Extract the [X, Y] coordinate from the center of the cell holding the provided text.  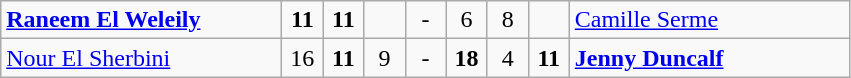
Nour El Sherbini [142, 58]
18 [466, 58]
Camille Serme [710, 20]
Raneem El Weleily [142, 20]
9 [384, 58]
4 [508, 58]
16 [302, 58]
8 [508, 20]
Jenny Duncalf [710, 58]
6 [466, 20]
